Search for the cell housing the specified text and yield its [x, y] center coordinate. 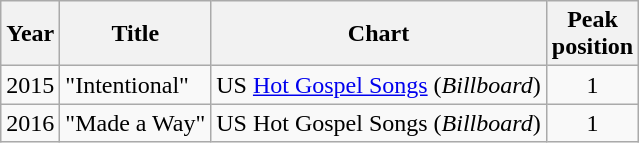
"Made a Way" [136, 123]
Year [30, 34]
2016 [30, 123]
Chart [379, 34]
2015 [30, 85]
"Intentional" [136, 85]
Peakposition [592, 34]
Title [136, 34]
